Return [x, y] of the center of cell containing provided text 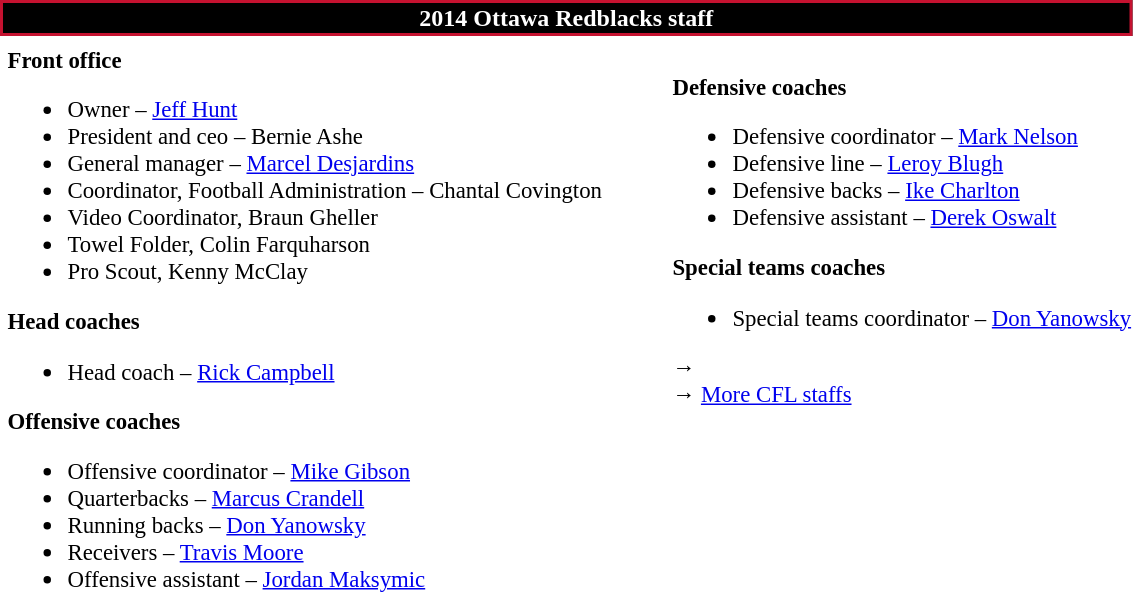
2014 Ottawa Redblacks staff [566, 18]
